Extract the [X, Y] coordinate from the center of the cell holding the provided text.  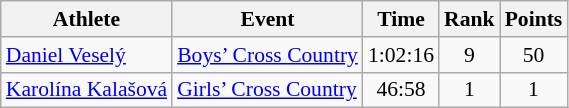
1:02:16 [401, 55]
Points [534, 19]
Boys’ Cross Country [268, 55]
46:58 [401, 90]
Daniel Veselý [86, 55]
Event [268, 19]
Karolína Kalašová [86, 90]
Rank [470, 19]
9 [470, 55]
Girls’ Cross Country [268, 90]
Athlete [86, 19]
Time [401, 19]
50 [534, 55]
